Provide the [x, y] coordinate of the cell's center where the given text is located.  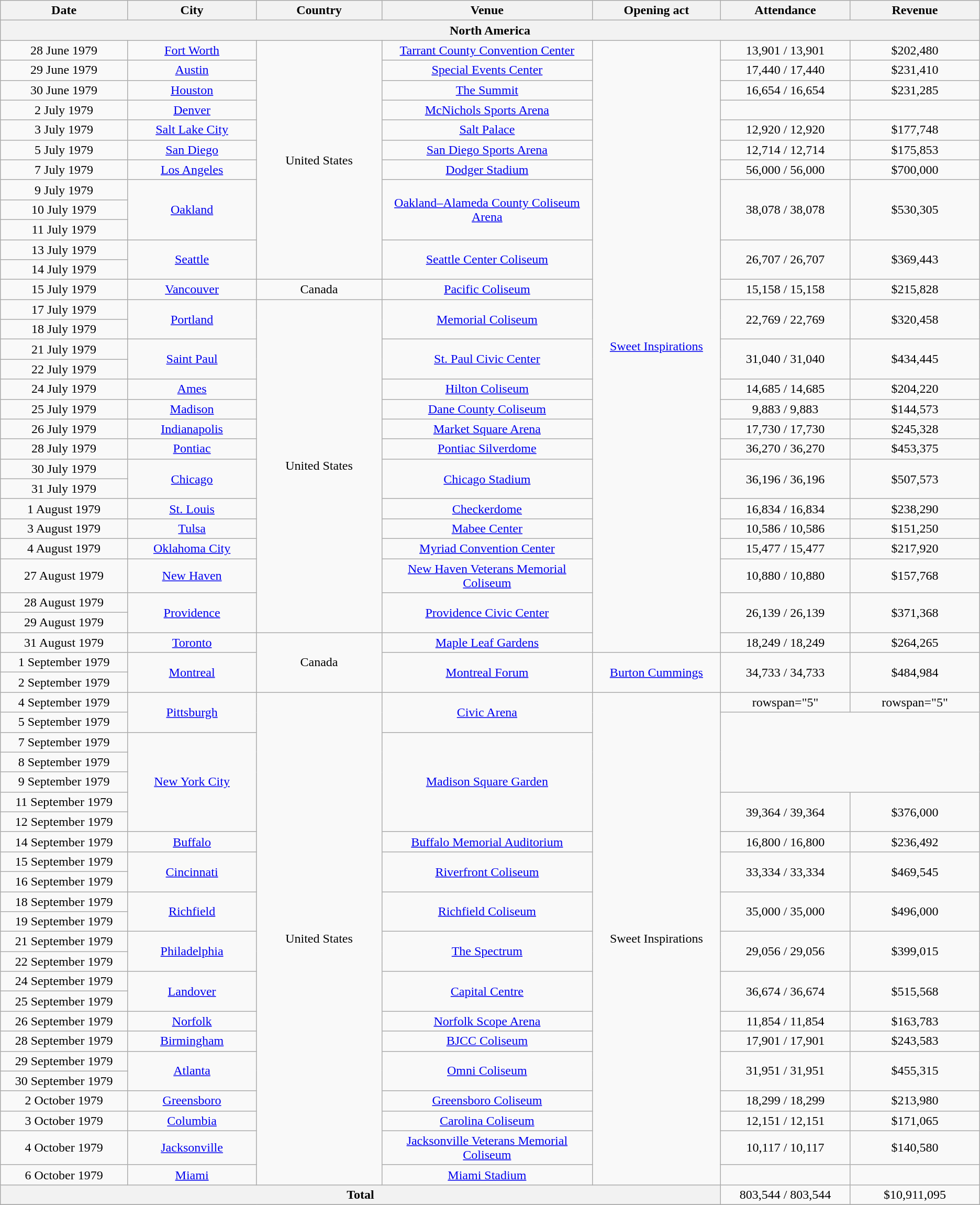
27 August 1979 [64, 575]
Denver [192, 110]
Norfolk Scope Arena [487, 1021]
Omni Coliseum [487, 1071]
Chicago Stadium [487, 479]
$177,748 [915, 130]
Seattle [192, 260]
$238,290 [915, 508]
$264,265 [915, 643]
New York City [192, 782]
Special Events Center [487, 70]
31 August 1979 [64, 643]
Madison Square Garden [487, 782]
Buffalo [192, 842]
Market Square Arena [487, 429]
$231,410 [915, 70]
Opening act [656, 10]
Dodger Stadium [487, 170]
Cincinnati [192, 871]
Jacksonville Veterans Memorial Coliseum [487, 1148]
Seattle Center Coliseum [487, 260]
Montreal [192, 672]
10,880 / 10,880 [785, 575]
15,477 / 15,477 [785, 548]
16 September 1979 [64, 881]
22,769 / 22,769 [785, 319]
$10,911,095 [915, 1195]
St. Paul Civic Center [487, 359]
$202,480 [915, 50]
$455,315 [915, 1071]
Fort Worth [192, 50]
$144,573 [915, 409]
$507,573 [915, 479]
29,056 / 29,056 [785, 952]
Tulsa [192, 528]
17,730 / 17,730 [785, 429]
10,117 / 10,117 [785, 1148]
The Summit [487, 90]
$163,783 [915, 1021]
5 September 1979 [64, 722]
29 September 1979 [64, 1061]
21 September 1979 [64, 942]
33,334 / 33,334 [785, 871]
Chicago [192, 479]
4 August 1979 [64, 548]
Atlanta [192, 1071]
Austin [192, 70]
Mabee Center [487, 528]
31 July 1979 [64, 489]
Montreal Forum [487, 672]
$369,443 [915, 260]
30 June 1979 [64, 90]
Vancouver [192, 290]
9 July 1979 [64, 190]
Date [64, 10]
Pacific Coliseum [487, 290]
McNichols Sports Arena [487, 110]
Norfolk [192, 1021]
$434,445 [915, 359]
Ames [192, 389]
22 September 1979 [64, 961]
Pontiac [192, 449]
Salt Lake City [192, 130]
$157,768 [915, 575]
12,714 / 12,714 [785, 150]
Miami Stadium [487, 1175]
$231,285 [915, 90]
Salt Palace [487, 130]
Country [319, 10]
Philadelphia [192, 952]
San Diego Sports Arena [487, 150]
25 July 1979 [64, 409]
16,654 / 16,654 [785, 90]
28 August 1979 [64, 603]
11,854 / 11,854 [785, 1021]
Burton Cummings [656, 672]
City [192, 10]
$530,305 [915, 209]
$243,583 [915, 1041]
BJCC Coliseum [487, 1041]
21 July 1979 [64, 349]
26,707 / 26,707 [785, 260]
$175,853 [915, 150]
$217,920 [915, 548]
34,733 / 34,733 [785, 672]
Birmingham [192, 1041]
15,158 / 15,158 [785, 290]
$700,000 [915, 170]
56,000 / 56,000 [785, 170]
39,364 / 39,364 [785, 812]
Oakland–Alameda County Coliseum Arena [487, 209]
2 July 1979 [64, 110]
$140,580 [915, 1148]
$469,545 [915, 871]
25 September 1979 [64, 1001]
$171,065 [915, 1121]
Venue [487, 10]
28 September 1979 [64, 1041]
14 July 1979 [64, 270]
$453,375 [915, 449]
3 October 1979 [64, 1121]
$515,568 [915, 991]
North America [490, 30]
1 August 1979 [64, 508]
6 October 1979 [64, 1175]
3 August 1979 [64, 528]
Greensboro [192, 1101]
19 September 1979 [64, 922]
17,901 / 17,901 [785, 1041]
Providence [192, 613]
28 July 1979 [64, 449]
Richfield [192, 911]
Providence Civic Center [487, 613]
Oklahoma City [192, 548]
Attendance [785, 10]
11 July 1979 [64, 229]
New Haven [192, 575]
Richfield Coliseum [487, 911]
31,040 / 31,040 [785, 359]
$215,828 [915, 290]
35,000 / 35,000 [785, 911]
28 June 1979 [64, 50]
12,920 / 12,920 [785, 130]
Total [361, 1195]
$376,000 [915, 812]
7 September 1979 [64, 742]
The Spectrum [487, 952]
Los Angeles [192, 170]
36,270 / 36,270 [785, 449]
30 September 1979 [64, 1081]
$320,458 [915, 319]
Pittsburgh [192, 712]
3 July 1979 [64, 130]
14,685 / 14,685 [785, 389]
10,586 / 10,586 [785, 528]
17 July 1979 [64, 309]
Saint Paul [192, 359]
7 July 1979 [64, 170]
24 September 1979 [64, 981]
Memorial Coliseum [487, 319]
New Haven Veterans Memorial Coliseum [487, 575]
$204,220 [915, 389]
36,196 / 36,196 [785, 479]
4 October 1979 [64, 1148]
$484,984 [915, 672]
Miami [192, 1175]
Houston [192, 90]
St. Louis [192, 508]
16,834 / 16,834 [785, 508]
15 September 1979 [64, 861]
1 September 1979 [64, 662]
Pontiac Silverdome [487, 449]
Civic Arena [487, 712]
38,078 / 38,078 [785, 209]
$236,492 [915, 842]
29 August 1979 [64, 623]
Oakland [192, 209]
Indianapolis [192, 429]
4 September 1979 [64, 702]
12,151 / 12,151 [785, 1121]
2 October 1979 [64, 1101]
36,674 / 36,674 [785, 991]
9 September 1979 [64, 782]
Madison [192, 409]
31,951 / 31,951 [785, 1071]
26 July 1979 [64, 429]
Carolina Coliseum [487, 1121]
Myriad Convention Center [487, 548]
26,139 / 26,139 [785, 613]
12 September 1979 [64, 822]
18 September 1979 [64, 901]
Landover [192, 991]
Checkerdome [487, 508]
$399,015 [915, 952]
11 September 1979 [64, 802]
8 September 1979 [64, 762]
9,883 / 9,883 [785, 409]
Jacksonville [192, 1148]
17,440 / 17,440 [785, 70]
18 July 1979 [64, 329]
Hilton Coliseum [487, 389]
Capital Centre [487, 991]
30 July 1979 [64, 469]
Greensboro Coliseum [487, 1101]
15 July 1979 [64, 290]
24 July 1979 [64, 389]
Dane County Coliseum [487, 409]
Toronto [192, 643]
$371,368 [915, 613]
2 September 1979 [64, 682]
Riverfront Coliseum [487, 871]
14 September 1979 [64, 842]
5 July 1979 [64, 150]
$245,328 [915, 429]
Portland [192, 319]
13,901 / 13,901 [785, 50]
29 June 1979 [64, 70]
San Diego [192, 150]
$151,250 [915, 528]
803,544 / 803,544 [785, 1195]
Revenue [915, 10]
18,249 / 18,249 [785, 643]
Columbia [192, 1121]
18,299 / 18,299 [785, 1101]
22 July 1979 [64, 369]
Buffalo Memorial Auditorium [487, 842]
Tarrant County Convention Center [487, 50]
$213,980 [915, 1101]
26 September 1979 [64, 1021]
10 July 1979 [64, 209]
16,800 / 16,800 [785, 842]
Maple Leaf Gardens [487, 643]
13 July 1979 [64, 250]
$496,000 [915, 911]
